Return the [x, y] coordinate for the center point of the cell that contains the specified text.  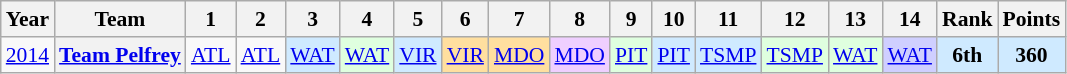
5 [418, 19]
9 [632, 19]
12 [794, 19]
6 [466, 19]
14 [909, 19]
2 [261, 19]
Points [1032, 19]
Team [120, 19]
2014 [28, 55]
3 [312, 19]
Team Pelfrey [120, 55]
4 [367, 19]
13 [855, 19]
10 [674, 19]
360 [1032, 55]
Year [28, 19]
Rank [968, 19]
7 [520, 19]
8 [580, 19]
6th [968, 55]
1 [211, 19]
11 [728, 19]
